From the cell containing the given text, extract its center point as (x, y) coordinate. 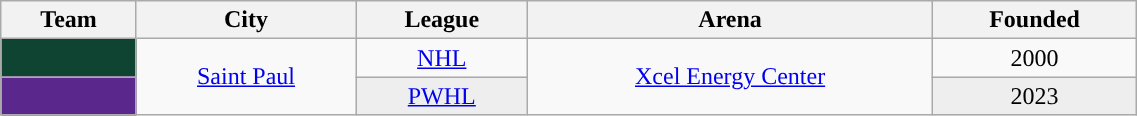
Founded (1034, 20)
City (246, 20)
2023 (1034, 96)
PWHL (442, 96)
2000 (1034, 58)
League (442, 20)
Arena (730, 20)
NHL (442, 58)
Xcel Energy Center (730, 77)
Team (69, 20)
Saint Paul (246, 77)
